Extract the (x, y) coordinate from the center of the cell holding the provided text.  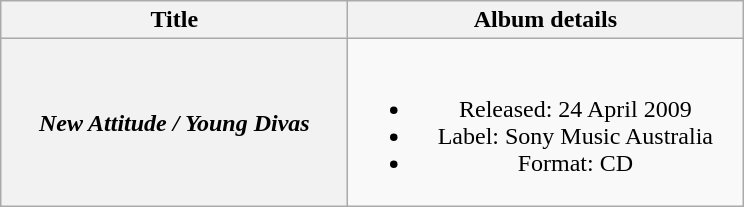
Title (174, 20)
New Attitude / Young Divas (174, 122)
Album details (546, 20)
Released: 24 April 2009Label: Sony Music AustraliaFormat: CD (546, 122)
